Detect which cell encompasses the target text, then output its (X, Y) center coordinate. 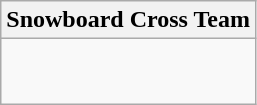
Snowboard Cross Team (128, 20)
